Scan for the cell matching the given text and deliver its [x, y] coordinate at center. 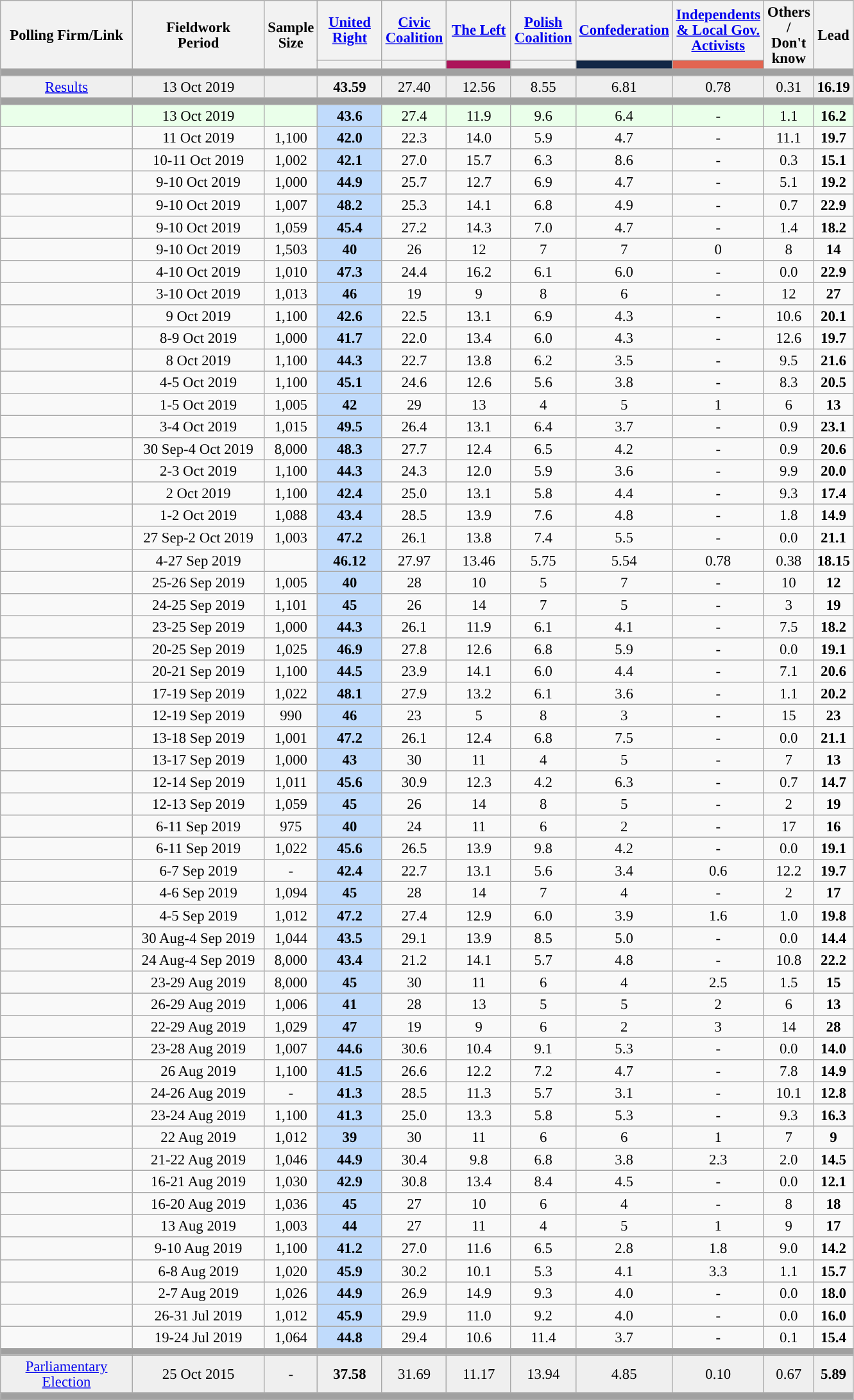
22 Aug 2019 [198, 1137]
10.8 [789, 960]
29 [414, 404]
47 [350, 1027]
14.2 [833, 1249]
22-29 Aug 2019 [198, 1027]
44.8 [350, 1338]
5.75 [543, 560]
11.1 [789, 139]
41 [350, 1004]
1,064 [291, 1338]
21-22 Aug 2019 [198, 1159]
990 [291, 715]
3.9 [624, 915]
3.4 [624, 872]
18 [833, 1204]
30.8 [414, 1182]
16 [833, 827]
29.4 [414, 1338]
4-5 Oct 2019 [198, 383]
41.5 [350, 1071]
9 Oct 2019 [198, 316]
4-27 Sep 2019 [198, 560]
1,101 [291, 605]
23-25 Sep 2019 [198, 627]
43.59 [350, 87]
1.0 [789, 915]
45.1 [350, 383]
13-18 Sep 2019 [198, 738]
5.1 [789, 182]
20.2 [833, 693]
41.2 [350, 1249]
25.3 [414, 205]
8.6 [624, 160]
7.4 [543, 538]
18.15 [833, 560]
Polling Firm/Link [67, 35]
42 [350, 404]
13-17 Sep 2019 [198, 760]
22.0 [414, 338]
8.5 [543, 937]
United Right [350, 31]
10.4 [479, 1049]
23.1 [833, 428]
26-31 Jul 2019 [198, 1315]
11.4 [543, 1338]
46.9 [350, 650]
11 Oct 2019 [198, 139]
27.97 [414, 560]
14.5 [833, 1159]
1,010 [291, 271]
27.9 [414, 693]
12.7 [479, 182]
24-26 Aug 2019 [198, 1093]
2.5 [718, 982]
8 Oct 2019 [198, 361]
4-6 Sep 2019 [198, 894]
16.0 [833, 1315]
11.6 [479, 1249]
24 Aug-4 Sep 2019 [198, 960]
1-2 Oct 2019 [198, 516]
8-9 Oct 2019 [198, 338]
23-29 Aug 2019 [198, 982]
2.8 [624, 1249]
16-21 Aug 2019 [198, 1182]
7.6 [543, 516]
11.0 [479, 1315]
1,046 [291, 1159]
19.8 [833, 915]
26.4 [414, 428]
48.1 [350, 693]
5.54 [624, 560]
43.6 [350, 116]
23-24 Aug 2019 [198, 1116]
48.2 [350, 205]
0.38 [789, 560]
12-19 Sep 2019 [198, 715]
31.69 [414, 1374]
27.2 [414, 227]
22.2 [833, 960]
1,011 [291, 782]
11.17 [479, 1374]
0.10 [718, 1374]
975 [291, 827]
26 Aug 2019 [198, 1071]
18.0 [833, 1293]
43.5 [350, 937]
1.4 [789, 227]
19.2 [833, 182]
0.1 [789, 1338]
10-11 Oct 2019 [198, 160]
7.8 [789, 1071]
24.6 [414, 383]
29.9 [414, 1315]
15.1 [833, 160]
24-25 Sep 2019 [198, 605]
7.2 [543, 1071]
27.40 [414, 87]
Parliamentary Election [67, 1374]
21.2 [414, 960]
25 Oct 2015 [198, 1374]
20.1 [833, 316]
17-19 Sep 2019 [198, 693]
14.3 [479, 227]
30.6 [414, 1049]
13.46 [479, 560]
0.6 [718, 872]
1,002 [291, 160]
9.1 [543, 1049]
44.6 [350, 1049]
24 [414, 827]
6.81 [624, 87]
1,044 [291, 937]
26.9 [414, 1293]
3.1 [624, 1093]
3.5 [624, 361]
1,001 [291, 738]
0.3 [789, 160]
8.3 [789, 383]
5.5 [624, 538]
9.0 [789, 1249]
4-10 Oct 2019 [198, 271]
2 Oct 2019 [198, 493]
1,006 [291, 1004]
6-8 Aug 2019 [198, 1271]
1,026 [291, 1293]
2-3 Oct 2019 [198, 471]
3-4 Oct 2019 [198, 428]
9.2 [543, 1315]
22.3 [414, 139]
13.3 [479, 1116]
12.3 [479, 782]
24.3 [414, 471]
41.7 [350, 338]
17.4 [833, 493]
Confederation [624, 31]
30 Aug-4 Sep 2019 [198, 937]
5.0 [624, 937]
12.1 [833, 1182]
13.94 [543, 1374]
15.4 [833, 1338]
42.1 [350, 160]
26.6 [414, 1071]
4.5 [624, 1182]
2.3 [718, 1159]
2-7 Aug 2019 [198, 1293]
1,088 [291, 516]
14.4 [833, 937]
1-5 Oct 2019 [198, 404]
25-26 Sep 2019 [198, 583]
24.4 [414, 271]
45.4 [350, 227]
26.5 [414, 849]
8.55 [543, 87]
1,015 [291, 428]
21.6 [833, 361]
9.5 [789, 361]
0.67 [789, 1374]
3.3 [718, 1271]
47.3 [350, 271]
1,013 [291, 294]
49.5 [350, 428]
12.56 [479, 87]
48.3 [350, 449]
0.31 [789, 87]
FieldworkPeriod [198, 35]
Lead [833, 35]
9-10 Aug 2019 [198, 1249]
23.9 [414, 671]
4.85 [624, 1374]
12.0 [479, 471]
30.9 [414, 782]
6.2 [543, 361]
1,025 [291, 650]
42.6 [350, 316]
37.58 [350, 1374]
7.0 [543, 227]
9.6 [543, 116]
1,030 [291, 1182]
1,029 [291, 1027]
9.9 [789, 471]
16.19 [833, 87]
27.8 [414, 650]
12-14 Sep 2019 [198, 782]
44.5 [350, 671]
46.12 [350, 560]
Others /Don't know [789, 35]
44 [350, 1226]
20.0 [833, 471]
30 Sep-4 Oct 2019 [198, 449]
30.4 [414, 1159]
13.2 [479, 693]
The Left [479, 31]
27 Sep-2 Oct 2019 [198, 538]
27.7 [414, 449]
42.9 [350, 1182]
4.9 [624, 205]
1.6 [718, 915]
12-13 Sep 2019 [198, 805]
6-7 Sep 2019 [198, 872]
4-5 Sep 2019 [198, 915]
39 [350, 1137]
13 Aug 2019 [198, 1226]
19-24 Jul 2019 [198, 1338]
12.9 [479, 915]
1.5 [789, 982]
Results [67, 87]
20-25 Sep 2019 [198, 650]
Civic Coalition [414, 31]
23-28 Aug 2019 [198, 1049]
26-29 Aug 2019 [198, 1004]
1,020 [291, 1271]
Independents & Local Gov. Activists [718, 31]
0 [718, 249]
2.0 [789, 1159]
Polish Coalition [543, 31]
Sample Size [291, 35]
11.3 [479, 1093]
22.5 [414, 316]
43 [350, 760]
1,503 [291, 249]
42.0 [350, 139]
30.2 [414, 1271]
12.8 [833, 1093]
1,094 [291, 894]
25.7 [414, 182]
20-21 Sep 2019 [198, 671]
16.3 [833, 1116]
5.89 [833, 1374]
14.7 [833, 782]
8.4 [543, 1182]
3-10 Oct 2019 [198, 294]
29.1 [414, 937]
7.1 [789, 671]
1,036 [291, 1204]
20.5 [833, 383]
16-20 Aug 2019 [198, 1204]
